Detect which cell encompasses the target text, then output its (X, Y) center coordinate. 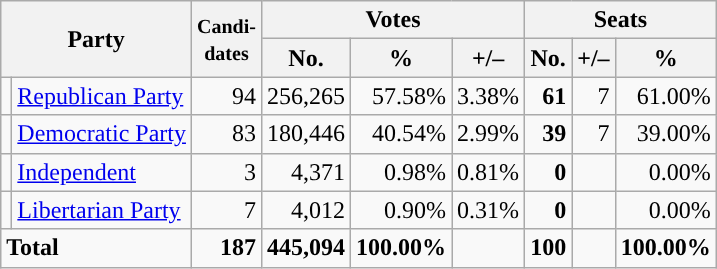
3 (226, 172)
61 (548, 96)
0.90% (402, 210)
3.38% (488, 96)
Republican Party (102, 96)
256,265 (306, 96)
Libertarian Party (102, 210)
2.99% (488, 134)
0.98% (402, 172)
61.00% (666, 96)
Seats (621, 20)
0.81% (488, 172)
Votes (392, 20)
0.31% (488, 210)
94 (226, 96)
100 (548, 248)
Independent (102, 172)
180,446 (306, 134)
57.58% (402, 96)
40.54% (402, 134)
4,012 (306, 210)
Democratic Party (102, 134)
39.00% (666, 134)
187 (226, 248)
Party (96, 39)
445,094 (306, 248)
Total (96, 248)
39 (548, 134)
4,371 (306, 172)
Candi-dates (226, 39)
83 (226, 134)
